Scan for the cell matching the given text and deliver its [x, y] coordinate at center. 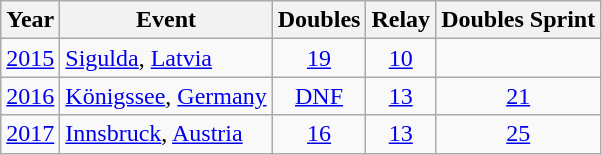
Relay [401, 20]
10 [401, 58]
2015 [30, 58]
Doubles Sprint [518, 20]
16 [319, 134]
Innsbruck, Austria [166, 134]
2016 [30, 96]
Königssee, Germany [166, 96]
Doubles [319, 20]
Event [166, 20]
Year [30, 20]
19 [319, 58]
25 [518, 134]
2017 [30, 134]
Sigulda, Latvia [166, 58]
DNF [319, 96]
21 [518, 96]
